Detect which cell encompasses the target text, then output its [x, y] center coordinate. 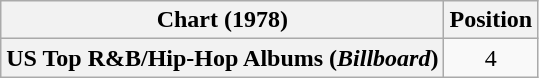
US Top R&B/Hip-Hop Albums (Billboard) [222, 58]
Chart (1978) [222, 20]
4 [491, 58]
Position [491, 20]
